Provide the [X, Y] coordinate of the cell's center where the given text is located.  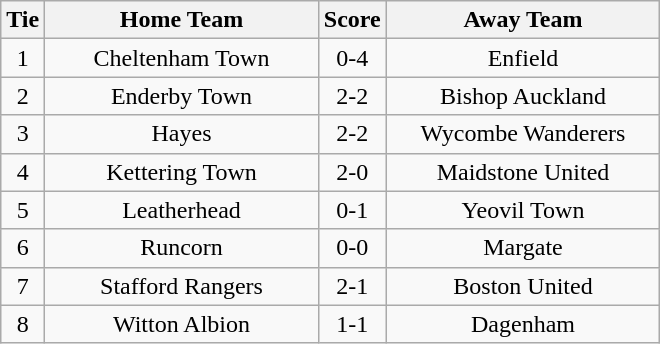
Away Team [523, 20]
Margate [523, 248]
1-1 [352, 324]
Witton Albion [182, 324]
3 [23, 134]
Yeovil Town [523, 210]
Runcorn [182, 248]
0-1 [352, 210]
4 [23, 172]
Enfield [523, 58]
5 [23, 210]
Score [352, 20]
Enderby Town [182, 96]
0-4 [352, 58]
0-0 [352, 248]
Kettering Town [182, 172]
Stafford Rangers [182, 286]
2-1 [352, 286]
Home Team [182, 20]
Wycombe Wanderers [523, 134]
Maidstone United [523, 172]
Dagenham [523, 324]
Bishop Auckland [523, 96]
Tie [23, 20]
7 [23, 286]
1 [23, 58]
2 [23, 96]
2-0 [352, 172]
Cheltenham Town [182, 58]
6 [23, 248]
Boston United [523, 286]
Hayes [182, 134]
8 [23, 324]
Leatherhead [182, 210]
